Identify which cell holds the provided text, then report its (X, Y) central coordinate. 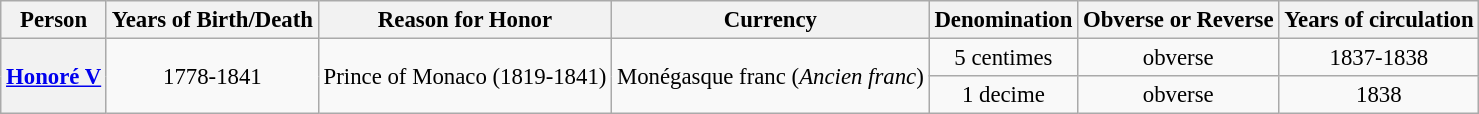
Years of circulation (1379, 20)
Years of Birth/Death (212, 20)
Honoré V (54, 76)
Prince of Monaco (1819-1841) (464, 76)
5 centimes (1004, 58)
1838 (1379, 95)
Monégasque franc (Ancien franc) (770, 76)
1778-1841 (212, 76)
Denomination (1004, 20)
Obverse or Reverse (1178, 20)
1 decime (1004, 95)
Reason for Honor (464, 20)
Currency (770, 20)
Person (54, 20)
1837-1838 (1379, 58)
